Locate the cell with the specified text and output its (x, y) center coordinate. 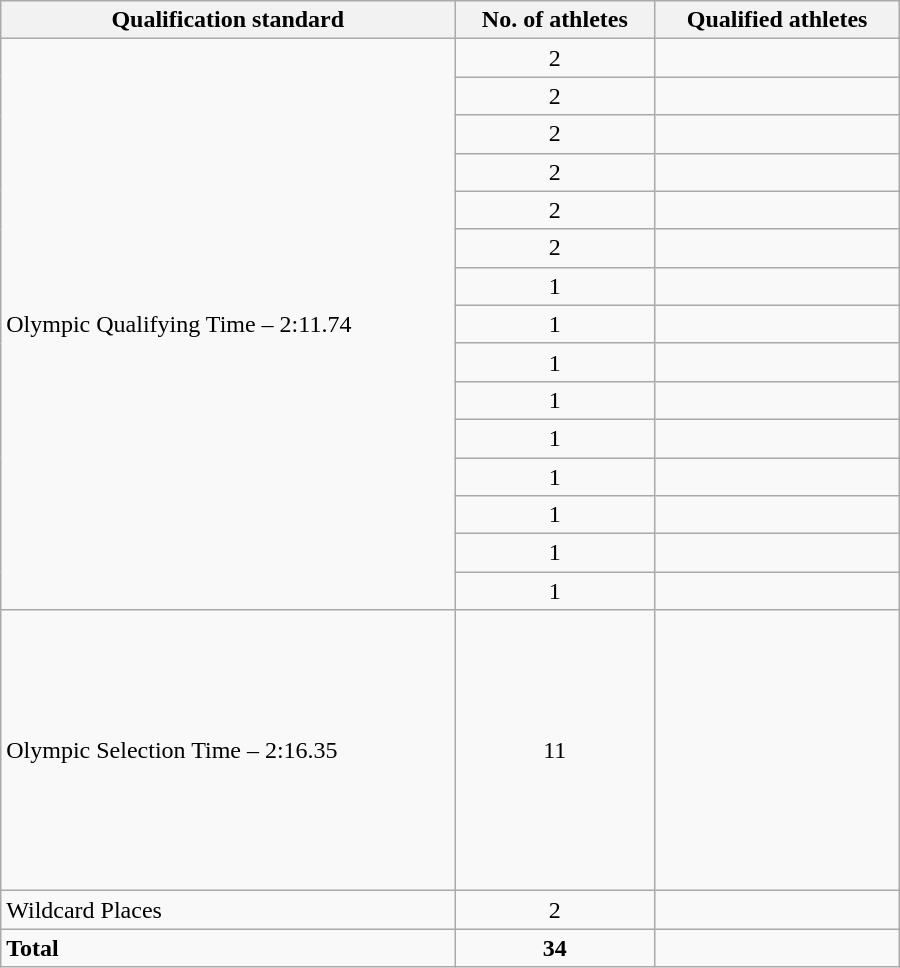
Qualification standard (228, 20)
Wildcard Places (228, 910)
34 (555, 948)
Qualified athletes (777, 20)
No. of athletes (555, 20)
Olympic Selection Time – 2:16.35 (228, 750)
Olympic Qualifying Time – 2:11.74 (228, 324)
11 (555, 750)
Total (228, 948)
